Identify which cell holds the provided text, then report its (x, y) central coordinate. 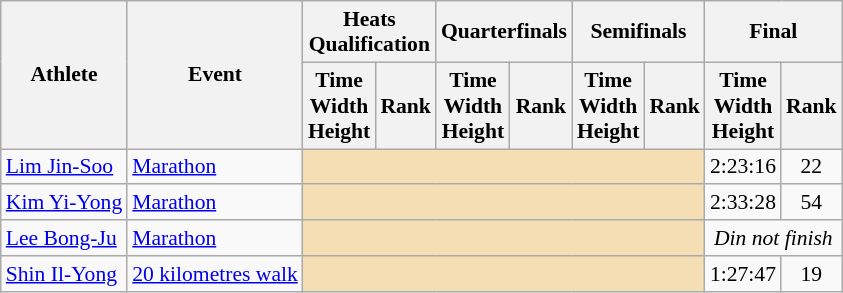
54 (812, 203)
Athlete (64, 75)
Final (774, 32)
HeatsQualification (370, 32)
Din not finish (774, 238)
19 (812, 274)
Lee Bong-Ju (64, 238)
20 kilometres walk (215, 274)
Shin Il-Yong (64, 274)
2:33:28 (743, 203)
Kim Yi-Yong (64, 203)
Lim Jin-Soo (64, 167)
Quarterfinals (504, 32)
2:23:16 (743, 167)
Semifinals (638, 32)
22 (812, 167)
1:27:47 (743, 274)
Event (215, 75)
